Detect which cell encompasses the target text, then output its (X, Y) center coordinate. 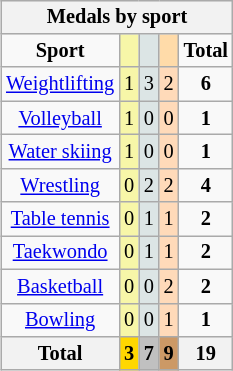
7 (149, 354)
9 (169, 354)
Medals by sport (117, 17)
Basketball (60, 286)
Volleyball (60, 118)
Water skiing (60, 152)
6 (206, 84)
Table tennis (60, 219)
Sport (60, 51)
Weightlifting (60, 84)
Taekwondo (60, 253)
19 (206, 354)
4 (206, 185)
Wrestling (60, 185)
Bowling (60, 320)
